For the text-containing cell, return its midpoint in (x, y) coordinate format. 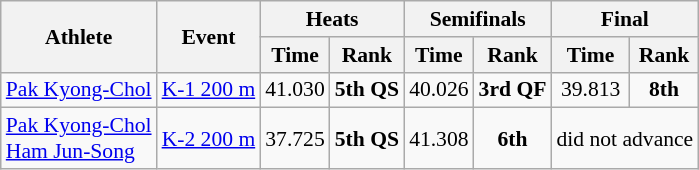
Heats (332, 19)
8th (664, 90)
Pak Kyong-Chol (79, 90)
K-1 200 m (209, 90)
Semifinals (478, 19)
Event (209, 36)
3rd QF (513, 90)
Pak Kyong-CholHam Jun-Song (79, 138)
41.030 (294, 90)
41.308 (438, 138)
K-2 200 m (209, 138)
40.026 (438, 90)
did not advance (624, 138)
6th (513, 138)
37.725 (294, 138)
39.813 (590, 90)
Final (624, 19)
Athlete (79, 36)
